Detect which cell encompasses the target text, then output its [X, Y] center coordinate. 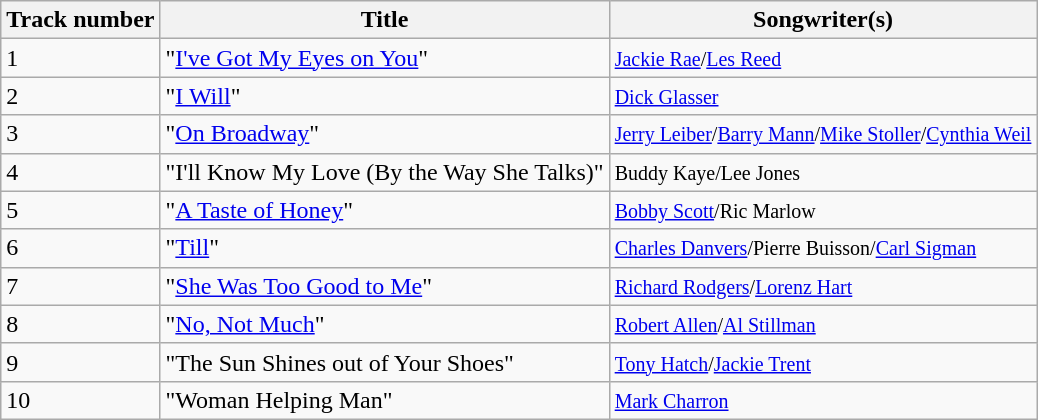
Songwriter(s) [823, 20]
9 [80, 362]
Mark Charron [823, 400]
Tony Hatch/Jackie Trent [823, 362]
"I've Got My Eyes on You" [384, 58]
Jackie Rae/Les Reed [823, 58]
"Woman Helping Man" [384, 400]
Charles Danvers/Pierre Buisson/Carl Sigman [823, 248]
Richard Rodgers/Lorenz Hart [823, 286]
"Till" [384, 248]
Robert Allen/Al Stillman [823, 324]
4 [80, 172]
Buddy Kaye/Lee Jones [823, 172]
10 [80, 400]
6 [80, 248]
Bobby Scott/Ric Marlow [823, 210]
5 [80, 210]
"No, Not Much" [384, 324]
7 [80, 286]
"A Taste of Honey" [384, 210]
Jerry Leiber/Barry Mann/Mike Stoller/Cynthia Weil [823, 134]
"I Will" [384, 96]
"I'll Know My Love (By the Way She Talks)" [384, 172]
8 [80, 324]
"She Was Too Good to Me" [384, 286]
"On Broadway" [384, 134]
"The Sun Shines out of Your Shoes" [384, 362]
1 [80, 58]
3 [80, 134]
Dick Glasser [823, 96]
Track number [80, 20]
Title [384, 20]
2 [80, 96]
